Return (X, Y) of the center of cell containing provided text 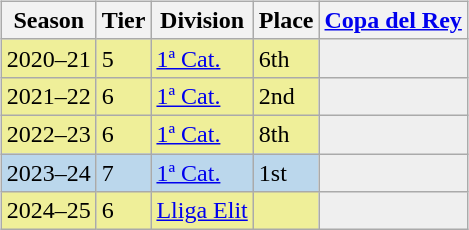
2022–23 (48, 134)
2020–21 (48, 58)
2024–25 (48, 211)
Lliga Elit (202, 211)
8th (286, 134)
Copa del Rey (393, 20)
Place (286, 20)
Tier (124, 20)
6th (286, 58)
2023–24 (48, 173)
Division (202, 20)
5 (124, 58)
7 (124, 173)
2021–22 (48, 96)
1st (286, 173)
2nd (286, 96)
Season (48, 20)
